Identify which cell holds the provided text, then report its (x, y) central coordinate. 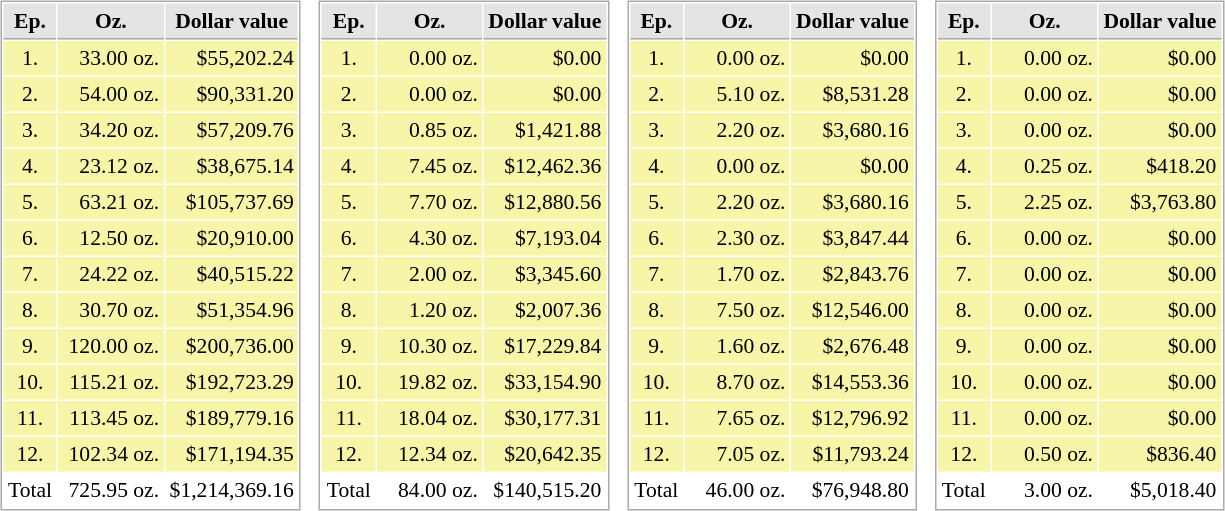
$105,737.69 (232, 202)
$20,642.35 (545, 454)
7.70 oz. (430, 202)
120.00 oz. (111, 346)
$12,880.56 (545, 202)
0.85 oz. (430, 130)
$38,675.14 (232, 166)
$14,553.36 (852, 382)
$3,345.60 (545, 274)
113.45 oz. (111, 418)
$1,421.88 (545, 130)
24.22 oz. (111, 274)
0.50 oz. (1045, 454)
84.00 oz. (430, 490)
$1,214,369.16 (232, 490)
10.30 oz. (430, 346)
23.12 oz. (111, 166)
$51,354.96 (232, 310)
30.70 oz. (111, 310)
$5,018.40 (1160, 490)
$2,843.76 (852, 274)
1.70 oz. (737, 274)
$33,154.90 (545, 382)
3.00 oz. (1045, 490)
2.00 oz. (430, 274)
$55,202.24 (232, 58)
0.25 oz. (1045, 166)
18.04 oz. (430, 418)
$836.40 (1160, 454)
$11,793.24 (852, 454)
8.70 oz. (737, 382)
12.50 oz. (111, 238)
$189,779.16 (232, 418)
$30,177.31 (545, 418)
$2,676.48 (852, 346)
12.34 oz. (430, 454)
$17,229.84 (545, 346)
$12,546.00 (852, 310)
$3,763.80 (1160, 202)
63.21 oz. (111, 202)
2.30 oz. (737, 238)
$40,515.22 (232, 274)
$20,910.00 (232, 238)
34.20 oz. (111, 130)
$171,194.35 (232, 454)
$418.20 (1160, 166)
$3,847.44 (852, 238)
102.34 oz. (111, 454)
54.00 oz. (111, 94)
$7,193.04 (545, 238)
7.45 oz. (430, 166)
19.82 oz. (430, 382)
1.20 oz. (430, 310)
46.00 oz. (737, 490)
$90,331.20 (232, 94)
$2,007.36 (545, 310)
7.50 oz. (737, 310)
7.65 oz. (737, 418)
$8,531.28 (852, 94)
7.05 oz. (737, 454)
4.30 oz. (430, 238)
1.60 oz. (737, 346)
2.25 oz. (1045, 202)
$140,515.20 (545, 490)
$192,723.29 (232, 382)
$12,796.92 (852, 418)
725.95 oz. (111, 490)
$57,209.76 (232, 130)
$76,948.80 (852, 490)
115.21 oz. (111, 382)
$200,736.00 (232, 346)
5.10 oz. (737, 94)
$12,462.36 (545, 166)
33.00 oz. (111, 58)
